Detect which cell encompasses the target text, then output its (X, Y) center coordinate. 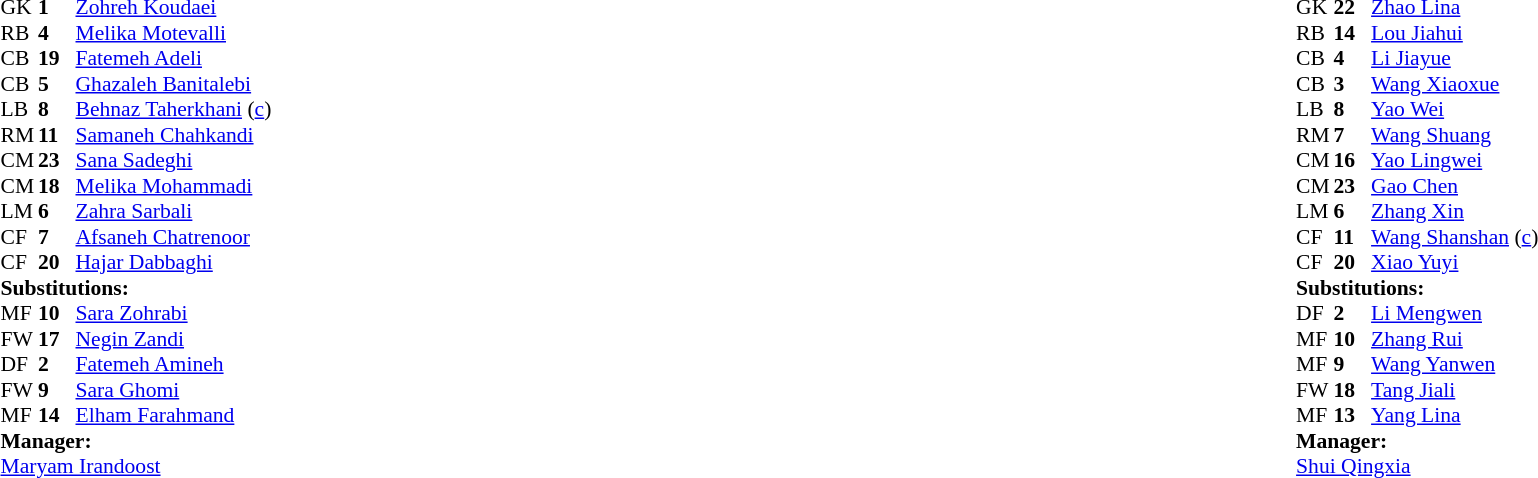
Li Mengwen (1454, 313)
17 (57, 339)
Ghazaleh Banitalebi (174, 84)
Sana Sadeghi (174, 161)
13 (1353, 415)
Zhang Xin (1454, 211)
Wang Yanwen (1454, 365)
19 (57, 59)
Sara Zohrabi (174, 313)
Gao Chen (1454, 186)
Tang Jiali (1454, 390)
Afsaneh Chatrenoor (174, 237)
Wang Xiaoxue (1454, 84)
3 (1353, 84)
Behnaz Taherkhani (c) (174, 109)
Negin Zandi (174, 339)
Yang Lina (1454, 415)
Yao Lingwei (1454, 161)
Melika Motevalli (174, 33)
Elham Farahmand (174, 415)
Samaneh Chahkandi (174, 135)
Zahra Sarbali (174, 211)
Li Jiayue (1454, 59)
Fatemeh Amineh (174, 365)
Xiao Yuyi (1454, 263)
Fatemeh Adeli (174, 59)
Zhang Rui (1454, 339)
Yao Wei (1454, 109)
Wang Shuang (1454, 135)
Wang Shanshan (c) (1454, 237)
5 (57, 84)
16 (1353, 161)
Lou Jiahui (1454, 33)
Sara Ghomi (174, 390)
Melika Mohammadi (174, 186)
Hajar Dabbaghi (174, 263)
